Return (x, y) of the center of cell containing provided text 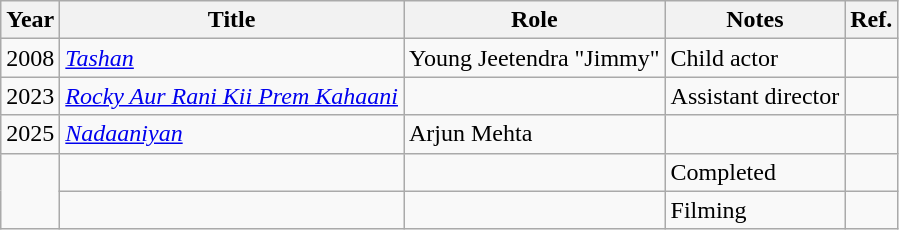
Rocky Aur Rani Kii Prem Kahaani (232, 96)
Title (232, 20)
Young Jeetendra "Jimmy" (535, 58)
Nadaaniyan (232, 134)
Arjun Mehta (535, 134)
2008 (30, 58)
Year (30, 20)
Child actor (755, 58)
Role (535, 20)
2023 (30, 96)
Filming (755, 210)
Tashan (232, 58)
Assistant director (755, 96)
2025 (30, 134)
Completed (755, 172)
Ref. (872, 20)
Notes (755, 20)
